Provide the [x, y] coordinate of the cell's center where the given text is located.  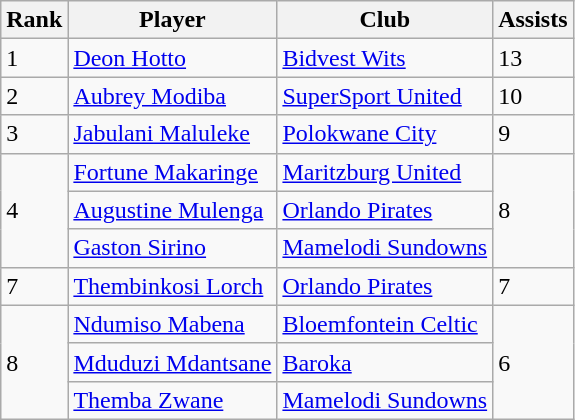
Aubrey Modiba [172, 96]
1 [34, 58]
3 [34, 134]
Jabulani Maluleke [172, 134]
Augustine Mulenga [172, 210]
Club [385, 20]
9 [533, 134]
Player [172, 20]
Mduduzi Mdantsane [172, 362]
Themba Zwane [172, 400]
SuperSport United [385, 96]
Bloemfontein Celtic [385, 324]
2 [34, 96]
6 [533, 362]
13 [533, 58]
Thembinkosi Lorch [172, 286]
Bidvest Wits [385, 58]
Ndumiso Mabena [172, 324]
Assists [533, 20]
10 [533, 96]
Rank [34, 20]
Gaston Sirino [172, 248]
Polokwane City [385, 134]
Baroka [385, 362]
Maritzburg United [385, 172]
Deon Hotto [172, 58]
4 [34, 210]
Fortune Makaringe [172, 172]
